Return the (x, y) coordinate for the center point of the cell that contains the specified text.  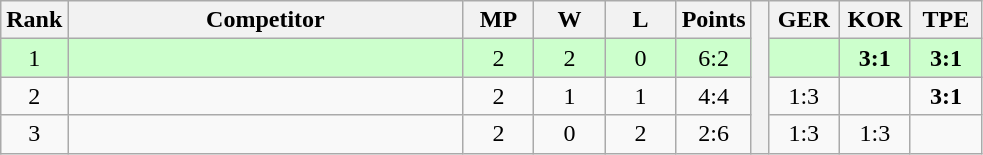
4:4 (714, 96)
Rank (34, 20)
GER (804, 20)
KOR (874, 20)
TPE (946, 20)
W (570, 20)
MP (498, 20)
Competitor (266, 20)
6:2 (714, 58)
L (640, 20)
2:6 (714, 134)
Points (714, 20)
3 (34, 134)
